Return the [X, Y] coordinate for the center point of the cell that contains the specified text.  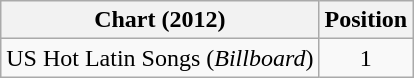
1 [366, 58]
Chart (2012) [160, 20]
Position [366, 20]
US Hot Latin Songs (Billboard) [160, 58]
